Output the (X, Y) coordinate of the center of the cell containing the given text.  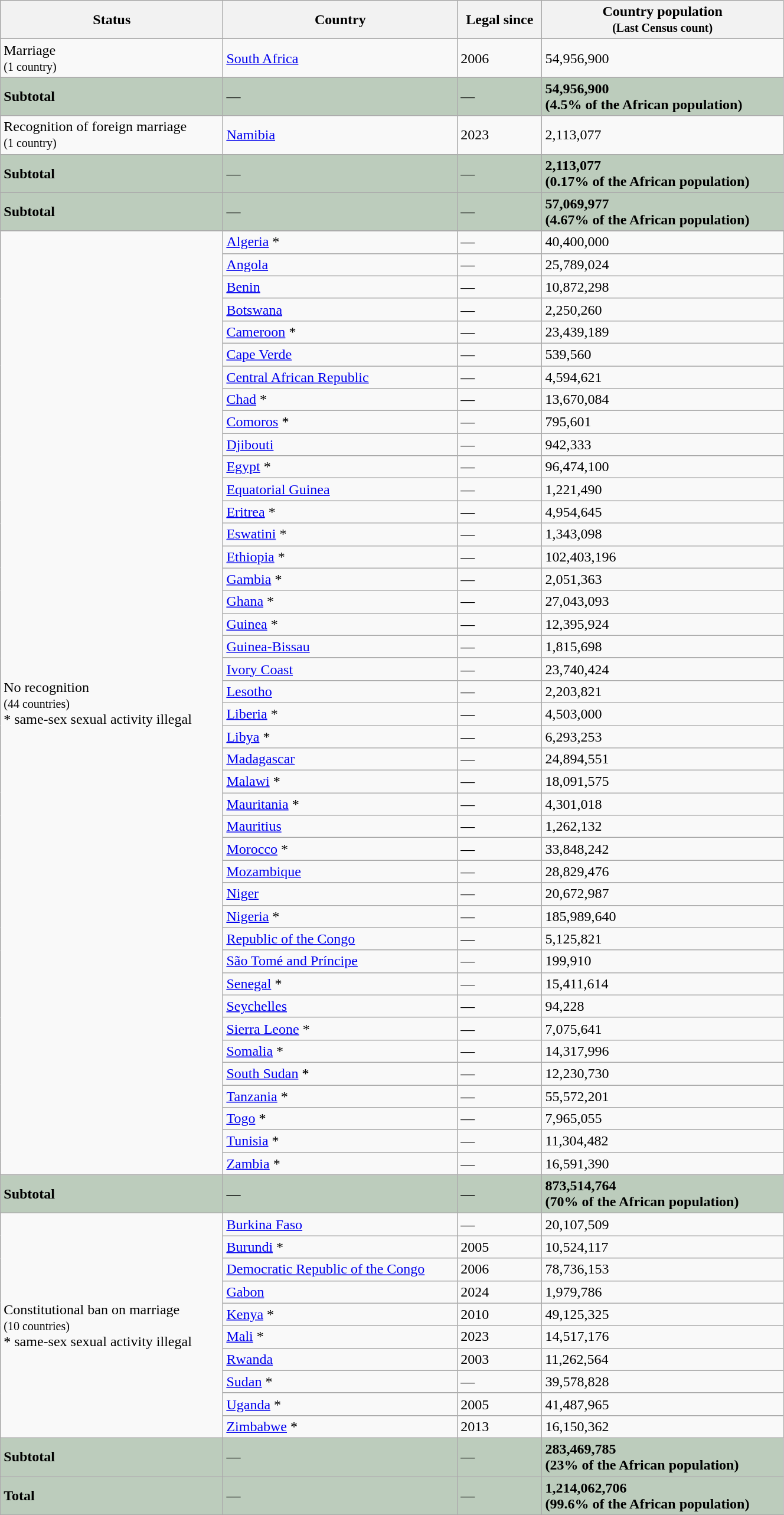
Republic of the Congo (340, 939)
10,872,298 (662, 287)
Niger (340, 894)
4,594,621 (662, 377)
Chad * (340, 400)
Nigeria * (340, 916)
55,572,201 (662, 1096)
No recognition (44 countries)* same-sex sexual activity illegal (112, 703)
São Tomé and Príncipe (340, 961)
873,514,764(70% of the African population) (662, 1194)
Mozambique (340, 871)
Liberia * (340, 714)
Cape Verde (340, 354)
Sierra Leone * (340, 1028)
Eritrea * (340, 512)
Botswana (340, 309)
2003 (499, 1359)
Morocco * (340, 849)
20,672,987 (662, 894)
1,262,132 (662, 827)
54,956,900 (662, 58)
54,956,900 (4.5% of the African population) (662, 97)
2,051,363 (662, 579)
Zambia * (340, 1164)
2,250,260 (662, 309)
96,474,100 (662, 467)
7,965,055 (662, 1119)
41,487,965 (662, 1404)
Malawi * (340, 782)
Equatorial Guinea (340, 489)
94,228 (662, 1006)
24,894,551 (662, 759)
16,150,362 (662, 1426)
18,091,575 (662, 782)
13,670,084 (662, 400)
14,317,996 (662, 1051)
33,848,242 (662, 849)
Somalia * (340, 1051)
14,517,176 (662, 1337)
Constitutional ban on marriage (10 countries)* same-sex sexual activity illegal (112, 1326)
Rwanda (340, 1359)
5,125,821 (662, 939)
Ethiopia * (340, 557)
Seychelles (340, 1006)
2010 (499, 1314)
16,591,390 (662, 1164)
Eswatini * (340, 534)
Kenya * (340, 1314)
Total (112, 1495)
Marriage (1 country) (112, 58)
Central African Republic (340, 377)
39,578,828 (662, 1382)
795,601 (662, 422)
Djibouti (340, 445)
Angola (340, 265)
2,203,821 (662, 691)
7,075,641 (662, 1028)
2,113,077 (662, 135)
4,301,018 (662, 804)
27,043,093 (662, 602)
11,304,482 (662, 1141)
12,395,924 (662, 624)
Ivory Coast (340, 669)
Burundi * (340, 1247)
28,829,476 (662, 871)
Senegal * (340, 984)
Mali * (340, 1337)
539,560 (662, 354)
Egypt * (340, 467)
Gabon (340, 1292)
Recognition of foreign marriage (1 country) (112, 135)
6,293,253 (662, 736)
South Sudan * (340, 1073)
Madagascar (340, 759)
Status (112, 20)
South Africa (340, 58)
10,524,117 (662, 1247)
23,439,189 (662, 332)
Guinea * (340, 624)
57,069,977 (4.67% of the African population) (662, 211)
Ghana * (340, 602)
1,979,786 (662, 1292)
Comoros * (340, 422)
Gambia * (340, 579)
Tunisia * (340, 1141)
15,411,614 (662, 984)
40,400,000 (662, 242)
Country (340, 20)
4,503,000 (662, 714)
Guinea-Bissau (340, 647)
23,740,424 (662, 669)
Burkina Faso (340, 1225)
942,333 (662, 445)
Legal since (499, 20)
Togo * (340, 1119)
1,221,490 (662, 489)
Sudan * (340, 1382)
Mauritius (340, 827)
283,469,785(23% of the African population) (662, 1457)
Country population(Last Census count) (662, 20)
12,230,730 (662, 1073)
2024 (499, 1292)
Algeria * (340, 242)
25,789,024 (662, 265)
2013 (499, 1426)
199,910 (662, 961)
49,125,325 (662, 1314)
11,262,564 (662, 1359)
1,214,062,706(99.6% of the African population) (662, 1495)
Lesotho (340, 691)
2,113,077 (0.17% of the African population) (662, 174)
20,107,509 (662, 1225)
185,989,640 (662, 916)
Tanzania * (340, 1096)
1,343,098 (662, 534)
Zimbabwe * (340, 1426)
Libya * (340, 736)
Uganda * (340, 1404)
Mauritania * (340, 804)
Cameroon * (340, 332)
4,954,645 (662, 512)
Democratic Republic of the Congo (340, 1269)
78,736,153 (662, 1269)
Benin (340, 287)
102,403,196 (662, 557)
1,815,698 (662, 647)
Namibia (340, 135)
